For the text-containing cell, return its midpoint in [x, y] coordinate format. 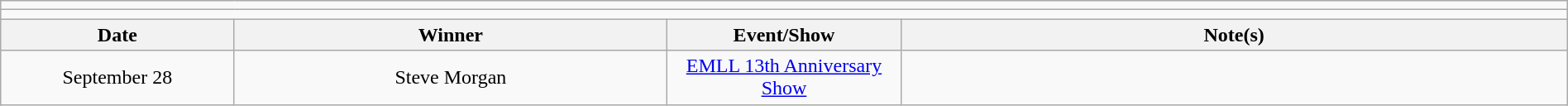
EMLL 13th Anniversary Show [784, 78]
Event/Show [784, 35]
Note(s) [1234, 35]
Date [117, 35]
September 28 [117, 78]
Winner [451, 35]
Steve Morgan [451, 78]
